Return the [X, Y] coordinate for the center point of the cell that contains the specified text.  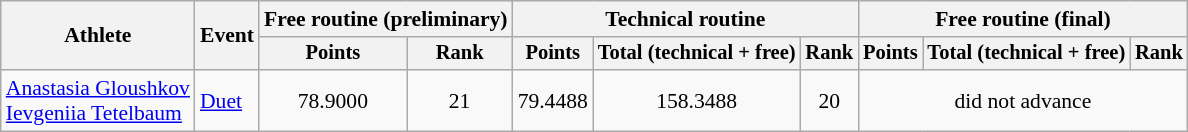
Event [227, 36]
Free routine (preliminary) [386, 19]
158.3488 [697, 100]
Athlete [98, 36]
did not advance [1023, 100]
78.9000 [333, 100]
Free routine (final) [1023, 19]
Duet [227, 100]
21 [460, 100]
Technical routine [686, 19]
79.4488 [553, 100]
Anastasia GloushkovIevgeniia Tetelbaum [98, 100]
20 [830, 100]
